Output the (x, y) coordinate of the center of the cell containing the given text.  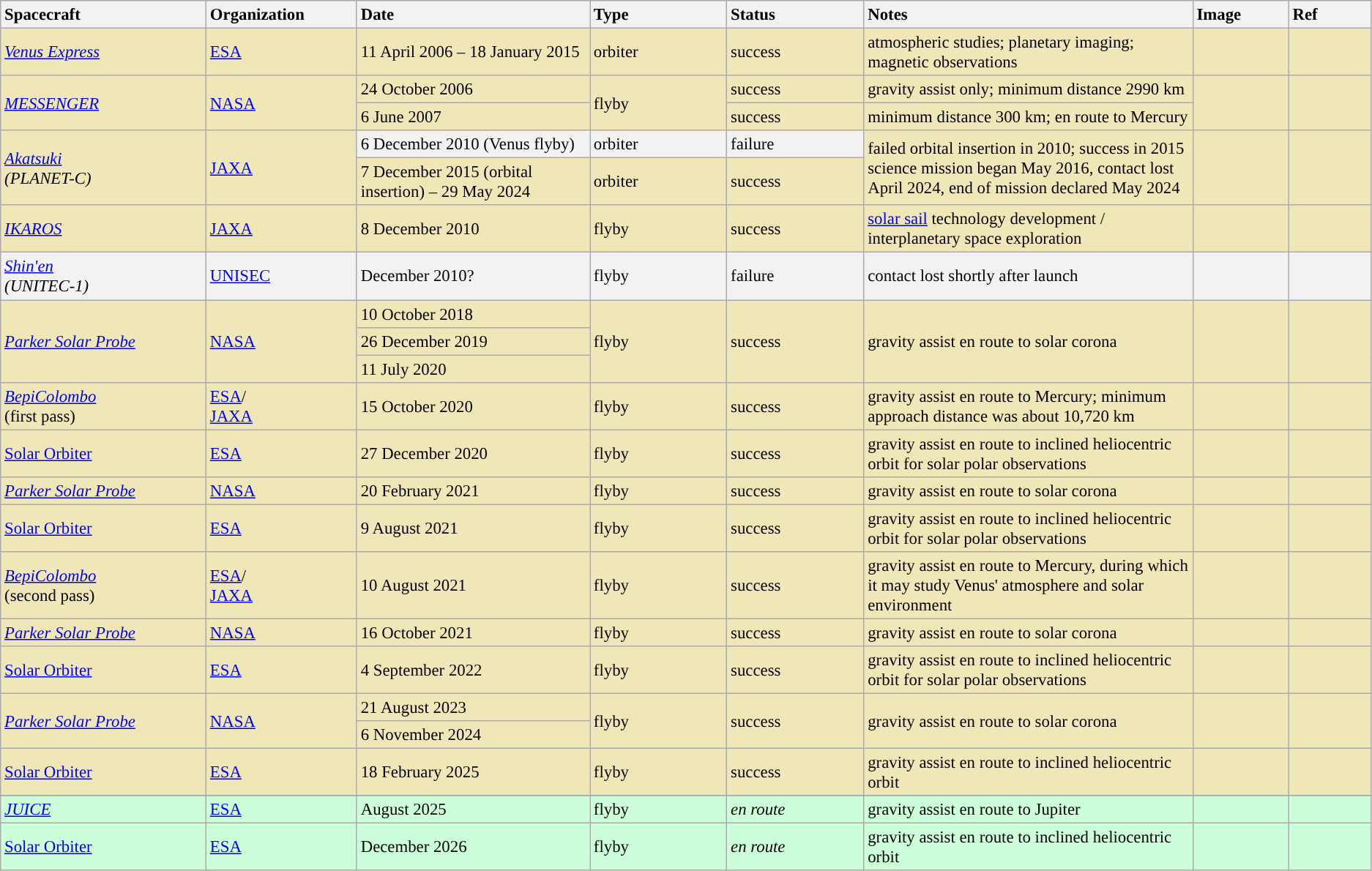
Notes (1028, 15)
gravity assist only; minimum distance 2990 km (1028, 89)
solar sail technology development / interplanetary space exploration (1028, 228)
24 October 2006 (473, 89)
Organization (282, 15)
6 November 2024 (473, 735)
Akatsuki(PLANET-C) (104, 168)
MESSENGER (104, 102)
Type (659, 15)
BepiColombo(first pass) (104, 405)
11 July 2020 (473, 369)
Status (795, 15)
27 December 2020 (473, 454)
JUICE (104, 810)
8 December 2010 (473, 228)
minimum distance 300 km; en route to Mercury (1028, 117)
9 August 2021 (473, 528)
gravity assist en route to Mercury, during which it may study Venus' atmosphere and solar environment (1028, 586)
contact lost shortly after launch (1028, 277)
gravity assist en route to Mercury; minimum approach distance was about 10,720 km (1028, 405)
December 2026 (473, 848)
atmospheric studies; planetary imaging; magnetic observations (1028, 53)
Image (1240, 15)
6 June 2007 (473, 117)
December 2010? (473, 277)
16 October 2021 (473, 632)
Shin'en(UNITEC-1) (104, 277)
IKAROS (104, 228)
Spacecraft (104, 15)
August 2025 (473, 810)
failed orbital insertion in 2010; success in 2015science mission began May 2016, contact lost April 2024, end of mission declared May 2024 (1028, 168)
11 April 2006 – 18 January 2015 (473, 53)
7 December 2015 (orbital insertion) – 29 May 2024 (473, 182)
10 October 2018 (473, 314)
26 December 2019 (473, 341)
6 December 2010 (Venus flyby) (473, 144)
15 October 2020 (473, 405)
20 February 2021 (473, 491)
10 August 2021 (473, 586)
Date (473, 15)
BepiColombo(second pass) (104, 586)
Venus Express (104, 53)
Ref (1330, 15)
21 August 2023 (473, 708)
gravity assist en route to Jupiter (1028, 810)
4 September 2022 (473, 670)
UNISEC (282, 277)
18 February 2025 (473, 773)
